Return [X, Y] of the center of cell containing provided text 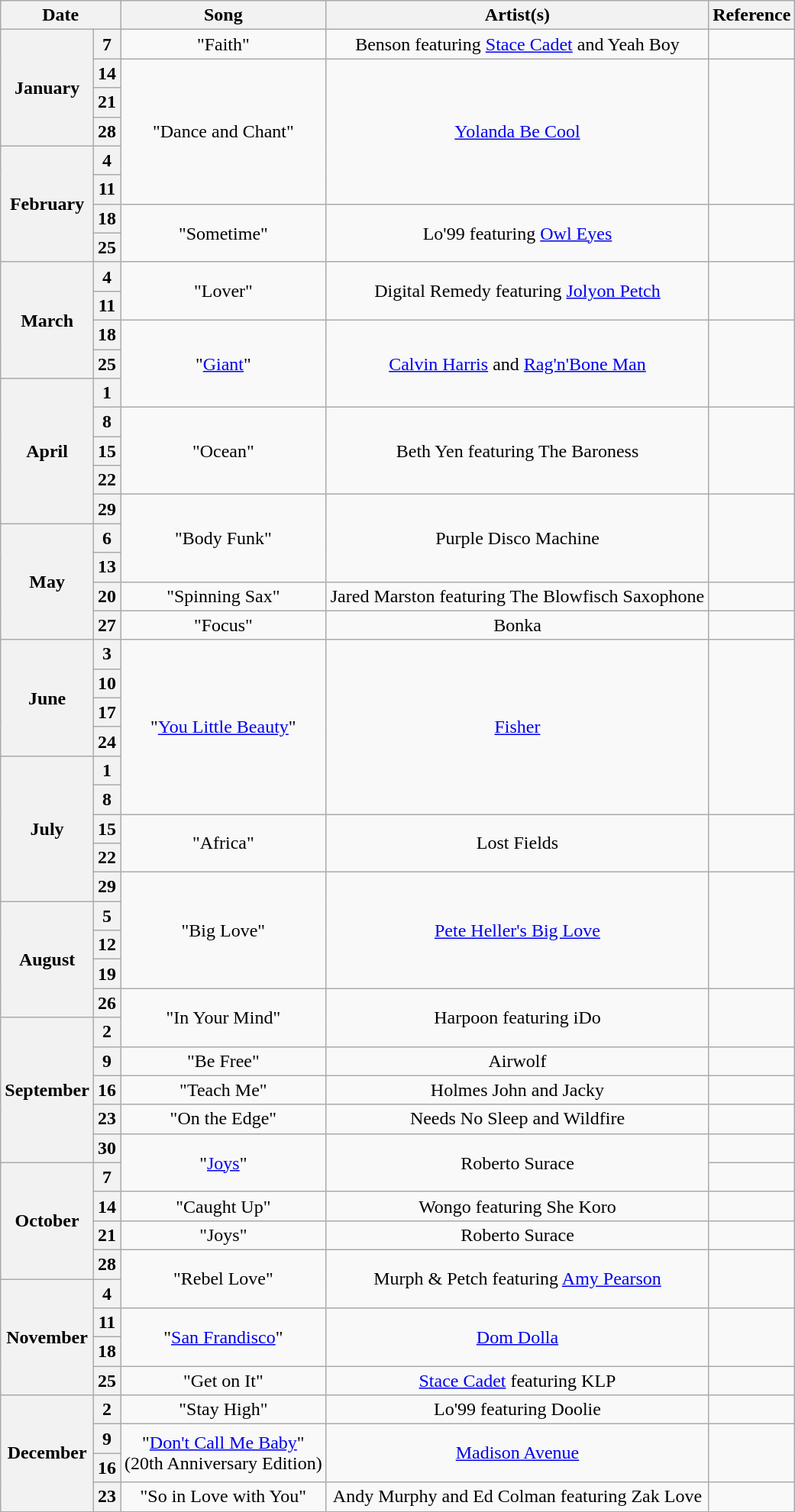
Andy Murphy and Ed Colman featuring Zak Love [518, 1497]
"Ocean" [224, 451]
Holmes John and Jacky [518, 1090]
3 [107, 654]
10 [107, 683]
19 [107, 974]
Harpoon featuring iDo [518, 1017]
April [47, 451]
"Dance and Chant" [224, 131]
"Big Love" [224, 930]
"Focus" [224, 625]
November [47, 1337]
Calvin Harris and Rag'n'Bone Man [518, 363]
Dom Dolla [518, 1337]
Song [224, 15]
Lo'99 featuring Doolie [518, 1410]
Reference [751, 15]
"You Little Beauty" [224, 727]
Murph & Petch featuring Amy Pearson [518, 1278]
"Teach Me" [224, 1090]
12 [107, 945]
Date [61, 15]
"Spinning Sax" [224, 596]
13 [107, 567]
Lo'99 featuring Owl Eyes [518, 233]
"Body Funk" [224, 538]
30 [107, 1148]
Purple Disco Machine [518, 538]
Needs No Sleep and Wildfire [518, 1119]
"Don't Call Me Baby"(20th Anniversary Edition) [224, 1453]
Wongo featuring She Koro [518, 1206]
July [47, 828]
Yolanda Be Cool [518, 131]
"Giant" [224, 363]
"San Frandisco" [224, 1337]
June [47, 698]
6 [107, 538]
"Lover" [224, 291]
Lost Fields [518, 843]
January [47, 88]
September [47, 1090]
"So in Love with You" [224, 1497]
"Get on It" [224, 1381]
"Caught Up" [224, 1206]
Fisher [518, 727]
Pete Heller's Big Love [518, 930]
Digital Remedy featuring Jolyon Petch [518, 291]
"Africa" [224, 843]
May [47, 582]
Stace Cadet featuring KLP [518, 1381]
20 [107, 596]
17 [107, 712]
27 [107, 625]
August [47, 959]
February [47, 204]
October [47, 1220]
"On the Edge" [224, 1119]
"Sometime" [224, 233]
5 [107, 916]
"Stay High" [224, 1410]
Bonka [518, 625]
Jared Marston featuring The Blowfisch Saxophone [518, 596]
December [47, 1453]
26 [107, 1003]
24 [107, 741]
Benson featuring Stace Cadet and Yeah Boy [518, 44]
Airwolf [518, 1061]
"Be Free" [224, 1061]
March [47, 320]
"In Your Mind" [224, 1017]
Artist(s) [518, 15]
Madison Avenue [518, 1453]
"Rebel Love" [224, 1278]
"Faith" [224, 44]
Beth Yen featuring The Baroness [518, 451]
